Identify which cell holds the provided text, then report its [x, y] central coordinate. 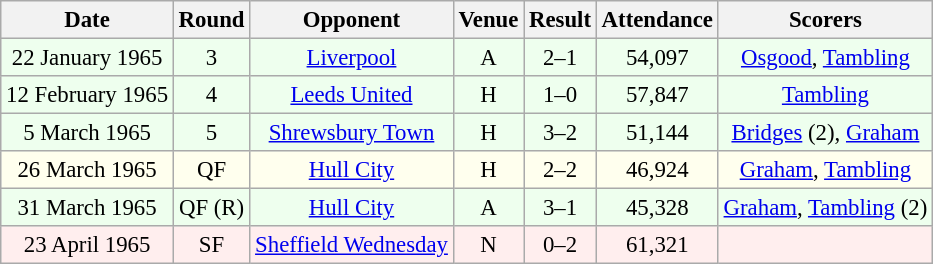
5 March 1965 [88, 133]
QF (R) [211, 208]
Sheffield Wednesday [352, 245]
61,321 [657, 245]
45,328 [657, 208]
QF [211, 170]
0–2 [560, 245]
31 March 1965 [88, 208]
Osgood, Tambling [825, 58]
5 [211, 133]
Date [88, 20]
Round [211, 20]
26 March 1965 [88, 170]
2–1 [560, 58]
3–1 [560, 208]
1–0 [560, 95]
4 [211, 95]
3–2 [560, 133]
Leeds United [352, 95]
Result [560, 20]
Scorers [825, 20]
Venue [488, 20]
Graham, Tambling (2) [825, 208]
3 [211, 58]
Attendance [657, 20]
57,847 [657, 95]
23 April 1965 [88, 245]
N [488, 245]
22 January 1965 [88, 58]
SF [211, 245]
46,924 [657, 170]
2–2 [560, 170]
54,097 [657, 58]
12 February 1965 [88, 95]
Graham, Tambling [825, 170]
Liverpool [352, 58]
Shrewsbury Town [352, 133]
Bridges (2), Graham [825, 133]
51,144 [657, 133]
Tambling [825, 95]
Opponent [352, 20]
